Find where the given text appears and provide that cell's center as [X, Y] coordinate. 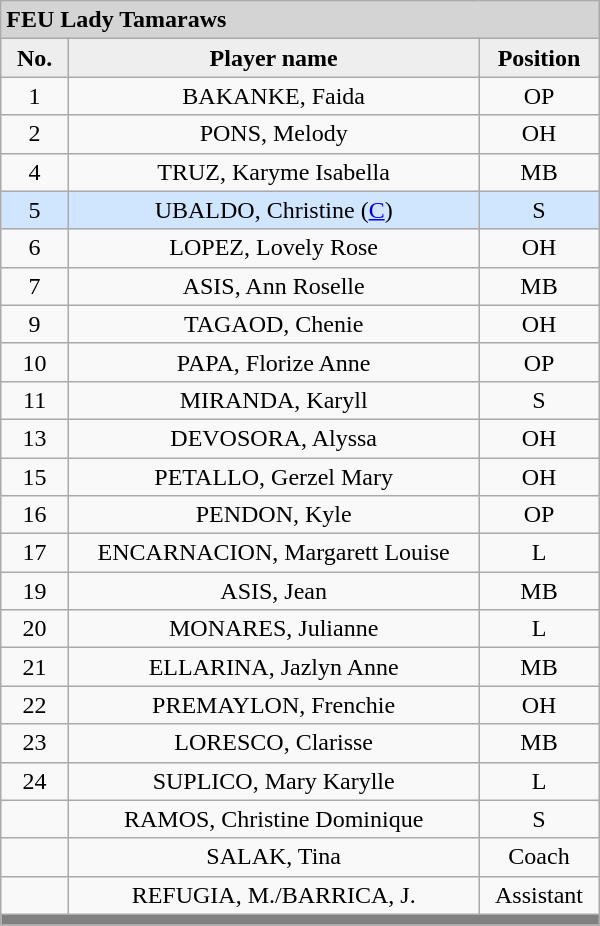
FEU Lady Tamaraws [300, 20]
PONS, Melody [274, 134]
PREMAYLON, Frenchie [274, 705]
LORESCO, Clarisse [274, 743]
20 [35, 629]
TAGAOD, Chenie [274, 324]
DEVOSORA, Alyssa [274, 438]
Position [539, 58]
16 [35, 515]
PENDON, Kyle [274, 515]
Player name [274, 58]
REFUGIA, M./BARRICA, J. [274, 895]
ENCARNACION, Margarett Louise [274, 553]
UBALDO, Christine (C) [274, 210]
10 [35, 362]
No. [35, 58]
RAMOS, Christine Dominique [274, 819]
19 [35, 591]
SUPLICO, Mary Karylle [274, 781]
BAKANKE, Faida [274, 96]
SALAK, Tina [274, 857]
Assistant [539, 895]
15 [35, 477]
13 [35, 438]
2 [35, 134]
TRUZ, Karyme Isabella [274, 172]
24 [35, 781]
11 [35, 400]
ASIS, Jean [274, 591]
4 [35, 172]
PAPA, Florize Anne [274, 362]
Coach [539, 857]
5 [35, 210]
9 [35, 324]
1 [35, 96]
6 [35, 248]
7 [35, 286]
MIRANDA, Karyll [274, 400]
PETALLO, Gerzel Mary [274, 477]
23 [35, 743]
MONARES, Julianne [274, 629]
17 [35, 553]
22 [35, 705]
ASIS, Ann Roselle [274, 286]
LOPEZ, Lovely Rose [274, 248]
ELLARINA, Jazlyn Anne [274, 667]
21 [35, 667]
